For the text-containing cell, return its midpoint in (x, y) coordinate format. 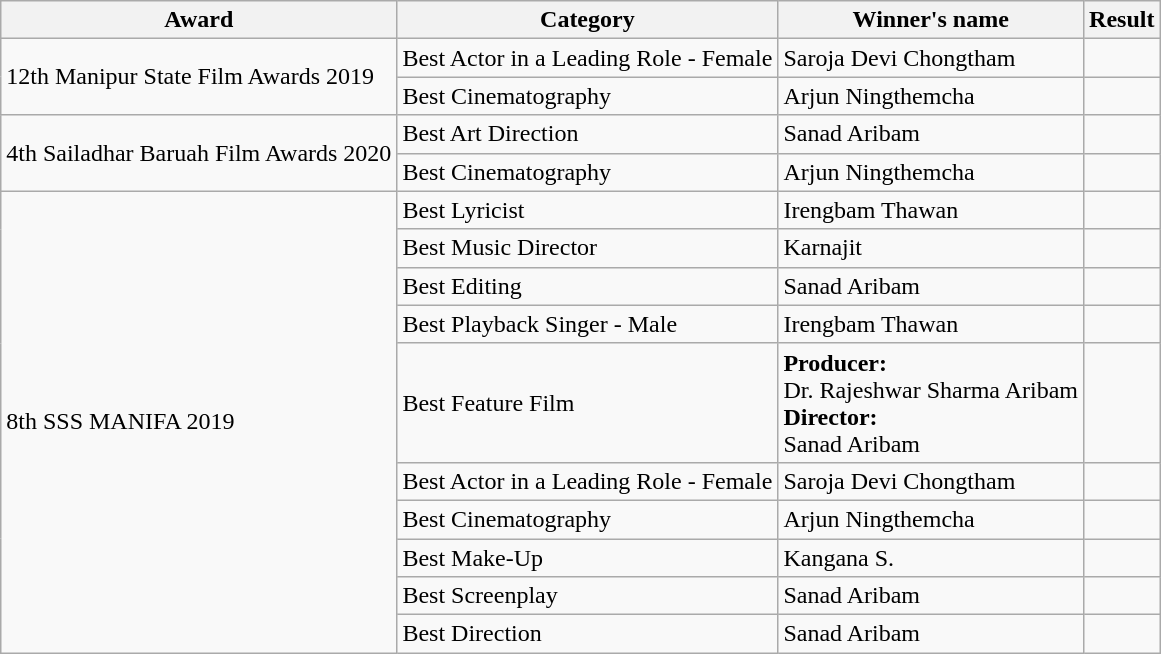
Best Make-Up (588, 557)
12th Manipur State Film Awards 2019 (199, 77)
Karnajit (931, 248)
Best Music Director (588, 248)
Producer:Dr. Rajeshwar Sharma AribamDirector:Sanad Aribam (931, 402)
8th SSS MANIFA 2019 (199, 422)
Best Feature Film (588, 402)
Winner's name (931, 20)
Result (1122, 20)
Best Direction (588, 634)
4th Sailadhar Baruah Film Awards 2020 (199, 153)
Best Editing (588, 286)
Best Art Direction (588, 134)
Category (588, 20)
Kangana S. (931, 557)
Best Screenplay (588, 596)
Best Lyricist (588, 210)
Award (199, 20)
Best Playback Singer - Male (588, 324)
